Locate the cell with the specified text and output its [x, y] center coordinate. 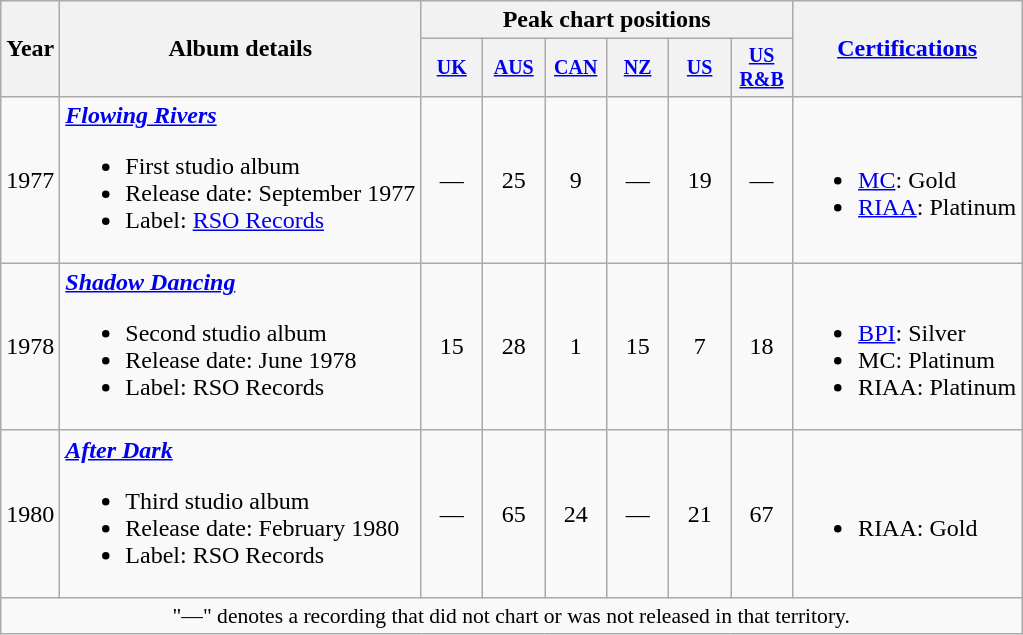
Shadow DancingSecond studio albumRelease date: June 1978Label: RSO Records [240, 346]
28 [514, 346]
NZ [638, 68]
RIAA: Gold [908, 514]
18 [762, 346]
9 [576, 180]
US [700, 68]
CAN [576, 68]
Flowing RiversFirst studio albumRelease date: September 1977Label: RSO Records [240, 180]
1977 [30, 180]
1980 [30, 514]
24 [576, 514]
After DarkThird studio albumRelease date: February 1980Label: RSO Records [240, 514]
Peak chart positions [607, 20]
1 [576, 346]
Year [30, 49]
1978 [30, 346]
19 [700, 180]
"—" denotes a recording that did not chart or was not released in that territory. [512, 615]
65 [514, 514]
21 [700, 514]
67 [762, 514]
USR&B [762, 68]
Album details [240, 49]
7 [700, 346]
AUS [514, 68]
UK [452, 68]
BPI: SilverMC: PlatinumRIAA: Platinum [908, 346]
MC: GoldRIAA: Platinum [908, 180]
25 [514, 180]
Certifications [908, 49]
